Identify which cell holds the provided text, then report its [x, y] central coordinate. 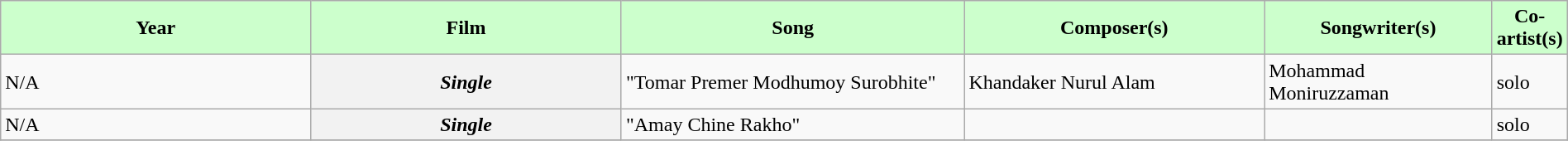
"Amay Chine Rakho" [792, 124]
Mohammad Moniruzzaman [1378, 81]
Co-artist(s) [1530, 28]
Film [466, 28]
Khandaker Nurul Alam [1115, 81]
Song [792, 28]
Year [155, 28]
Songwriter(s) [1378, 28]
Composer(s) [1115, 28]
"Tomar Premer Modhumoy Surobhite" [792, 81]
